Find where the given text appears and provide that cell's center as [X, Y] coordinate. 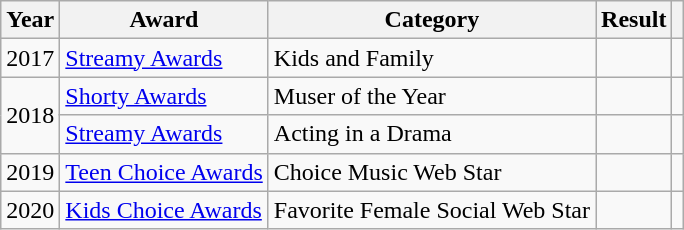
Kids Choice Awards [164, 210]
Year [30, 20]
Category [432, 20]
2020 [30, 210]
Acting in a Drama [432, 134]
2018 [30, 115]
2017 [30, 58]
2019 [30, 172]
Shorty Awards [164, 96]
Award [164, 20]
Favorite Female Social Web Star [432, 210]
Choice Music Web Star [432, 172]
Muser of the Year [432, 96]
Teen Choice Awards [164, 172]
Kids and Family [432, 58]
Result [634, 20]
